Capture the cell that displays the provided text and extract its (X, Y) central coordinate. 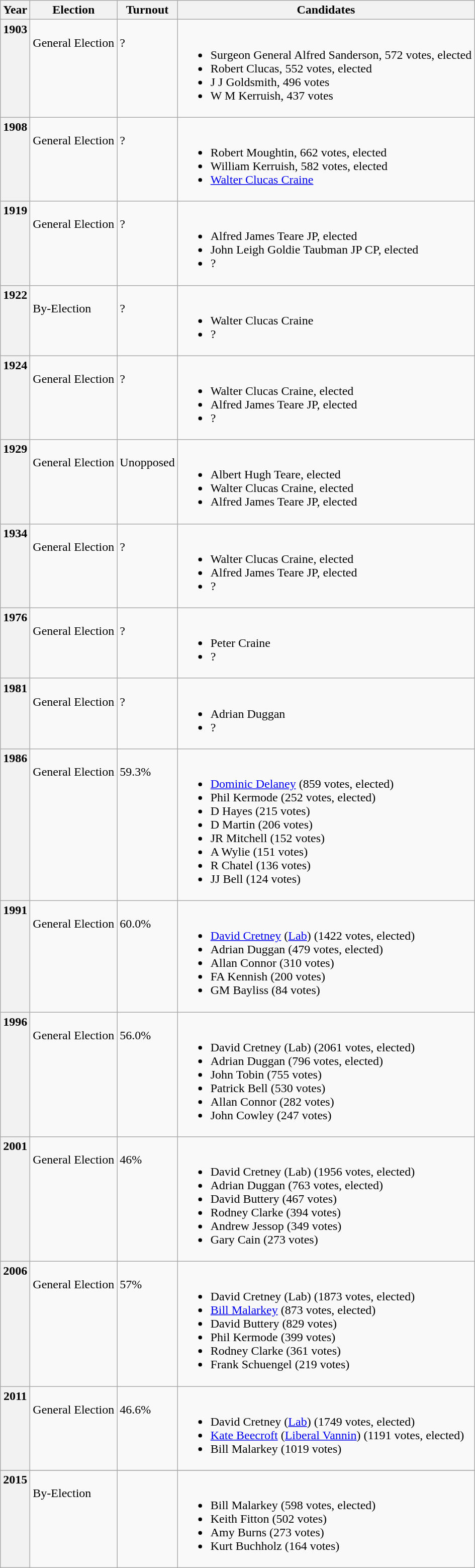
Alfred James Teare JP, electedJohn Leigh Goldie Taubman JP CP, elected? (326, 243)
2015 (15, 1519)
2011 (15, 1429)
2006 (15, 1324)
60.0% (147, 956)
1976 (15, 643)
David Cretney (Lab) (1422 votes, elected)Adrian Duggan (479 votes, elected)Allan Connor (310 votes)FA Kennish (200 votes)GM Bayliss (84 votes) (326, 956)
1922 (15, 320)
1981 (15, 713)
Turnout (147, 10)
Robert Moughtin, 662 votes, electedWilliam Kerruish, 582 votes, electedWalter Clucas Craine (326, 159)
1986 (15, 824)
David Cretney (Lab) (1749 votes, elected)Kate Beecroft (Liberal Vannin) (1191 votes, elected)Bill Malarkey (1019 votes) (326, 1429)
Adrian Duggan? (326, 713)
1991 (15, 956)
Peter Craine? (326, 643)
1908 (15, 159)
1919 (15, 243)
Surgeon General Alfred Sanderson, 572 votes, electedRobert Clucas, 552 votes, electedJ J Goldsmith, 496 votesW M Kerruish, 437 votes (326, 68)
Walter Clucas Craine? (326, 320)
59.3% (147, 824)
Unopposed (147, 482)
46.6% (147, 1429)
Bill Malarkey (598 votes, elected)Keith Fitton (502 votes)Amy Burns (273 votes)Kurt Buchholz (164 votes) (326, 1519)
Albert Hugh Teare, electedWalter Clucas Craine, electedAlfred James Teare JP, elected (326, 482)
1903 (15, 68)
Election (73, 10)
56.0% (147, 1075)
2001 (15, 1199)
1929 (15, 482)
Year (15, 10)
1924 (15, 397)
1996 (15, 1075)
46% (147, 1199)
Candidates (326, 10)
1934 (15, 565)
57% (147, 1324)
